Determine the (X, Y) coordinate at the center of the cell enclosing the given text.  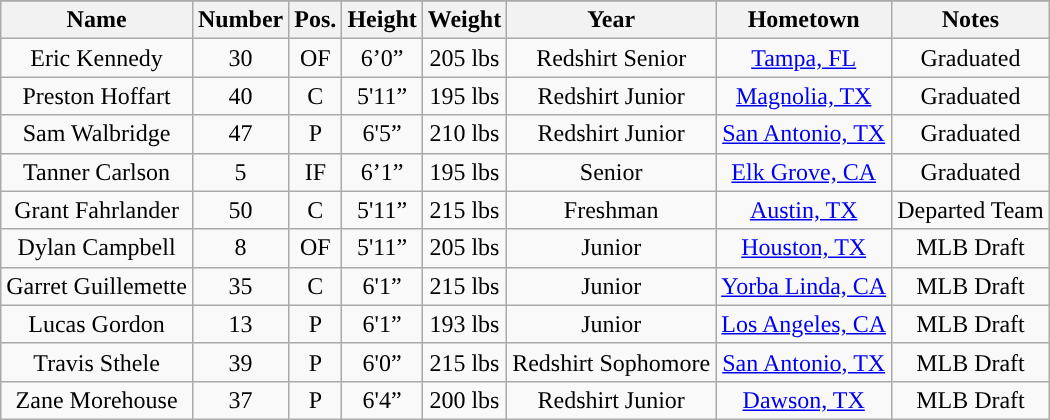
Garret Guillemette (97, 286)
Notes (971, 20)
Year (612, 20)
6’0” (382, 58)
Tampa, FL (804, 58)
6'4” (382, 400)
Los Angeles, CA (804, 324)
Magnolia, TX (804, 96)
Departed Team (971, 210)
Travis Sthele (97, 362)
Redshirt Senior (612, 58)
200 lbs (464, 400)
6'5” (382, 134)
30 (240, 58)
Yorba Linda, CA (804, 286)
Lucas Gordon (97, 324)
210 lbs (464, 134)
Redshirt Sophomore (612, 362)
5 (240, 172)
Name (97, 20)
IF (316, 172)
35 (240, 286)
Senior (612, 172)
Weight (464, 20)
Preston Hoffart (97, 96)
47 (240, 134)
Height (382, 20)
Sam Walbridge (97, 134)
Grant Fahrlander (97, 210)
Freshman (612, 210)
Elk Grove, CA (804, 172)
8 (240, 248)
Eric Kennedy (97, 58)
6'0” (382, 362)
193 lbs (464, 324)
Dylan Campbell (97, 248)
37 (240, 400)
Zane Morehouse (97, 400)
Dawson, TX (804, 400)
40 (240, 96)
39 (240, 362)
Tanner Carlson (97, 172)
Pos. (316, 20)
Number (240, 20)
Hometown (804, 20)
50 (240, 210)
Austin, TX (804, 210)
13 (240, 324)
Houston, TX (804, 248)
6’1” (382, 172)
